For the text-containing cell, return its midpoint in [x, y] coordinate format. 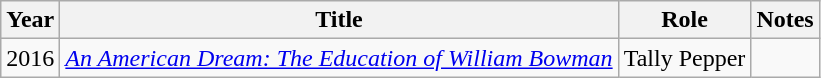
Notes [785, 20]
2016 [30, 58]
Role [684, 20]
Year [30, 20]
An American Dream: The Education of William Bowman [339, 58]
Title [339, 20]
Tally Pepper [684, 58]
